Identify which cell holds the provided text, then report its [x, y] central coordinate. 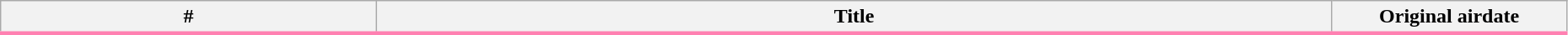
# [189, 17]
Original airdate [1449, 17]
Title [854, 17]
